Extract the [X, Y] coordinate from the center of the cell holding the provided text.  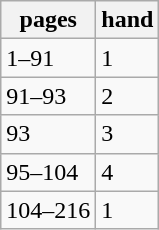
pages [48, 20]
3 [128, 134]
4 [128, 172]
95–104 [48, 172]
104–216 [48, 210]
91–93 [48, 96]
2 [128, 96]
hand [128, 20]
1–91 [48, 58]
93 [48, 134]
